Identify which cell holds the provided text, then report its (X, Y) central coordinate. 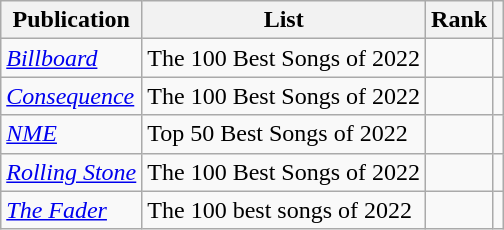
Consequence (72, 96)
Top 50 Best Songs of 2022 (284, 134)
The Fader (72, 210)
The 100 best songs of 2022 (284, 210)
Publication (72, 20)
Rolling Stone (72, 172)
Billboard (72, 58)
NME (72, 134)
List (284, 20)
Rank (460, 20)
